Extract the (X, Y) coordinate from the center of the cell holding the provided text.  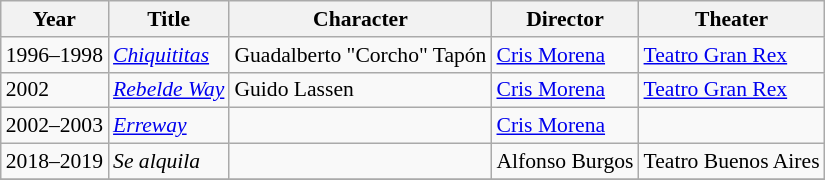
Rebelde Way (168, 90)
Character (360, 19)
2002–2003 (54, 126)
Theater (732, 19)
Director (564, 19)
Title (168, 19)
Se alquila (168, 162)
1996–1998 (54, 55)
Chiquititas (168, 55)
Alfonso Burgos (564, 162)
2018–2019 (54, 162)
2002 (54, 90)
Teatro Buenos Aires (732, 162)
Erreway (168, 126)
Year (54, 19)
Guido Lassen (360, 90)
Guadalberto "Corcho" Tapón (360, 55)
